Determine the [X, Y] coordinate at the center of the cell enclosing the given text.  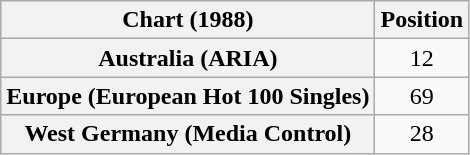
12 [422, 58]
69 [422, 96]
Chart (1988) [188, 20]
West Germany (Media Control) [188, 134]
28 [422, 134]
Australia (ARIA) [188, 58]
Position [422, 20]
Europe (European Hot 100 Singles) [188, 96]
